Capture the cell that displays the provided text and extract its [X, Y] central coordinate. 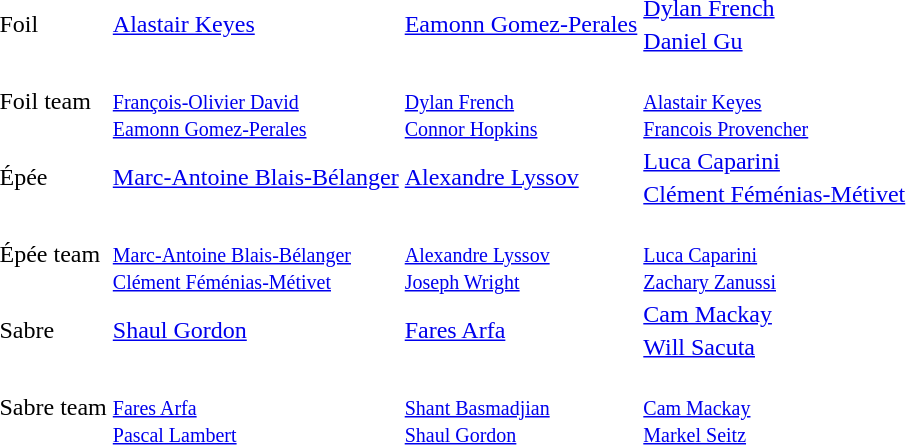
Shaul Gordon [256, 330]
Marc-Antoine Blais-BélangerClément Féménias-Métivet [256, 254]
Marc-Antoine Blais-Bélanger [256, 178]
Alexandre LyssovJoseph Wright [521, 254]
Fares Arfa [521, 330]
Dylan FrenchConnor Hopkins [521, 101]
François-Olivier DavidEamonn Gomez-Perales [256, 101]
Alexandre Lyssov [521, 178]
